Output the (X, Y) coordinate of the center of the cell containing the given text.  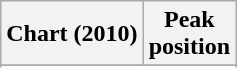
Peakposition (189, 34)
Chart (2010) (72, 34)
